Capture the cell that displays the provided text and extract its [x, y] central coordinate. 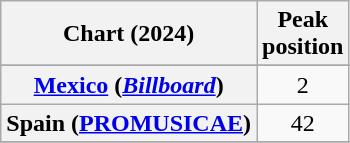
Peakposition [303, 34]
Spain (PROMUSICAE) [129, 123]
Mexico (Billboard) [129, 85]
2 [303, 85]
42 [303, 123]
Chart (2024) [129, 34]
